Determine the (x, y) coordinate at the center of the cell enclosing the given text.  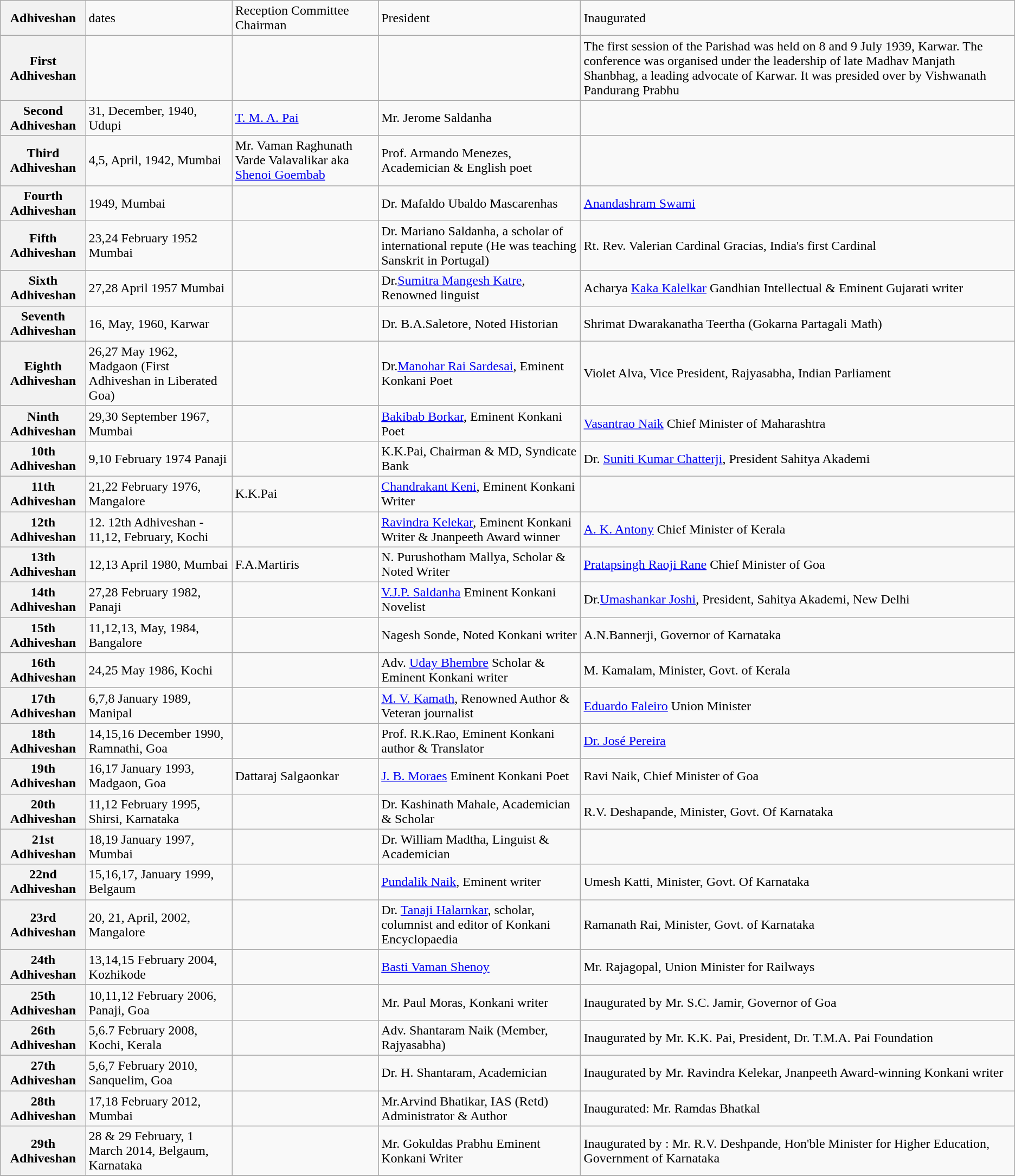
Dr. H. Shantaram, Academician (479, 1072)
10th Adhiveshan (43, 459)
A.N.Bannerji, Governor of Karnataka (798, 635)
28 & 29 February, 1 March 2014, Belgaum, Karnataka (159, 1151)
Dattaraj Salgaonkar (305, 776)
Mr.Arvind Bhatikar, IAS (Retd) Administrator & Author (479, 1108)
Mr. Rajagopal, Union Minister for Railways (798, 967)
24th Adhiveshan (43, 967)
R.V. Deshapande, Minister, Govt. Of Karnataka (798, 811)
First Adhiveshan (43, 68)
5,6,7 February 2010, Sanquelim, Goa (159, 1072)
Ravi Naik, Chief Minister of Goa (798, 776)
27,28 February 1982, Panaji (159, 600)
Dr.Manohar Rai Sardesai, Eminent Konkani Poet (479, 373)
Mr. Vaman Raghunath Varde Valavalikar aka Shenoi Goembab (305, 160)
11,12 February 1995, Shirsi, Karnataka (159, 811)
12,13 April 1980, Mumbai (159, 565)
F.A.Martiris (305, 565)
Inaugurated (798, 18)
A. K. Antony Chief Minister of Kerala (798, 529)
Dr. William Madtha, Linguist & Academician (479, 847)
26,27 May 1962, Madgaon (First Adhiveshan in Liberated Goa) (159, 373)
24,25 May 1986, Kochi (159, 670)
Anandashram Swami (798, 203)
Dr. Tanaji Halarnkar, scholar, columnist and editor of Konkani Encyclopaedia (479, 924)
Dr. Kashinath Mahale, Academician & Scholar (479, 811)
Bakibab Borkar, Eminent Konkani Poet (479, 423)
Dr. José Pereira (798, 741)
27,28 April 1957 Mumbai (159, 288)
Vasantrao Naik Chief Minister of Maharashtra (798, 423)
1949, Mumbai (159, 203)
Inaugurated by : Mr. R.V. Deshpande, Hon'ble Minister for Higher Education, Government of Karnataka (798, 1151)
4,5, April, 1942, Mumbai (159, 160)
M. Kamalam, Minister, Govt. of Kerala (798, 670)
16,17 January 1993, Madgaon, Goa (159, 776)
Dr. Mariano Saldanha, a scholar of international repute (He was teaching Sanskrit in Portugal) (479, 246)
Second Adhiveshan (43, 118)
5,6.7 February 2008, Kochi, Kerala (159, 1038)
Reception Committee Chairman (305, 18)
Fourth Adhiveshan (43, 203)
23rd Adhiveshan (43, 924)
Mr. Paul Moras, Konkani writer (479, 1002)
Adv. Shantaram Naik (Member, Rajyasabha) (479, 1038)
Inaugurated by Mr. Ravindra Kelekar, Jnanpeeth Award-winning Konkani writer (798, 1072)
Adhiveshan (43, 18)
Inaugurated by Mr. K.K. Pai, President, Dr. T.M.A. Pai Foundation (798, 1038)
10,11,12 February 2006, Panaji, Goa (159, 1002)
16th Adhiveshan (43, 670)
17th Adhiveshan (43, 706)
14th Adhiveshan (43, 600)
Basti Vaman Shenoy (479, 967)
Prof. R.K.Rao, Eminent Konkani author & Translator (479, 741)
Inaugurated by Mr. S.C. Jamir, Governor of Goa (798, 1002)
Dr.Sumitra Mangesh Katre, Renowned linguist (479, 288)
Sixth Adhiveshan (43, 288)
18th Adhiveshan (43, 741)
22nd Adhiveshan (43, 882)
Inaugurated: Mr. Ramdas Bhatkal (798, 1108)
Pundalik Naik, Eminent writer (479, 882)
T. M. A. Pai (305, 118)
Fifth Adhiveshan (43, 246)
16, May, 1960, Karwar (159, 323)
26th Adhiveshan (43, 1038)
13th Adhiveshan (43, 565)
18,19 January 1997, Mumbai (159, 847)
Ramanath Rai, Minister, Govt. of Karnataka (798, 924)
20, 21, April, 2002, Mangalore (159, 924)
Nagesh Sonde, Noted Konkani writer (479, 635)
K.K.Pai, Chairman & MD, Syndicate Bank (479, 459)
19th Adhiveshan (43, 776)
Dr. Suniti Kumar Chatterji, President Sahitya Akademi (798, 459)
23,24 February 1952 Mumbai (159, 246)
14,15,16 December 1990, Ramnathi, Goa (159, 741)
13,14,15 February 2004, Kozhikode (159, 967)
Shrimat Dwarakanatha Teertha (Gokarna Partagali Math) (798, 323)
Chandrakant Keni, Eminent Konkani Writer (479, 493)
Dr. B.A.Saletore, Noted Historian (479, 323)
Umesh Katti, Minister, Govt. Of Karnataka (798, 882)
31, December, 1940, Udupi (159, 118)
Ravindra Kelekar, Eminent Konkani Writer & Jnanpeeth Award winner (479, 529)
Prof. Armando Menezes, Academician & English poet (479, 160)
K.K.Pai (305, 493)
6,7,8 January 1989, Manipal (159, 706)
Third Adhiveshan (43, 160)
Adv. Uday Bhembre Scholar & Eminent Konkani writer (479, 670)
11th Adhiveshan (43, 493)
Seventh Adhiveshan (43, 323)
12th Adhiveshan (43, 529)
29,30 September 1967, Mumbai (159, 423)
21,22 February 1976, Mangalore (159, 493)
15,16,17, January 1999, Belgaum (159, 882)
Rt. Rev. Valerian Cardinal Gracias, India's first Cardinal (798, 246)
Eighth Adhiveshan (43, 373)
12. 12th Adhiveshan - 11,12, February, Kochi (159, 529)
17,18 February 2012, Mumbai (159, 1108)
Eduardo Faleiro Union Minister (798, 706)
President (479, 18)
Violet Alva, Vice President, Rajyasabha, Indian Parliament (798, 373)
J. B. Moraes Eminent Konkani Poet (479, 776)
M. V. Kamath, Renowned Author & Veteran journalist (479, 706)
28th Adhiveshan (43, 1108)
15th Adhiveshan (43, 635)
Dr.Umashankar Joshi, President, Sahitya Akademi, New Delhi (798, 600)
Pratapsingh Raoji Rane Chief Minister of Goa (798, 565)
21st Adhiveshan (43, 847)
29th Adhiveshan (43, 1151)
Mr. Gokuldas Prabhu Eminent Konkani Writer (479, 1151)
Acharya Kaka Kalelkar Gandhian Intellectual & Eminent Gujarati writer (798, 288)
dates (159, 18)
27th Adhiveshan (43, 1072)
20th Adhiveshan (43, 811)
25th Adhiveshan (43, 1002)
Ninth Adhiveshan (43, 423)
11,12,13, May, 1984, Bangalore (159, 635)
Dr. Mafaldo Ubaldo Mascarenhas (479, 203)
9,10 February 1974 Panaji (159, 459)
N. Purushotham Mallya, Scholar & Noted Writer (479, 565)
Mr. Jerome Saldanha (479, 118)
V.J.P. Saldanha Eminent Konkani Novelist (479, 600)
